From the cell containing the given text, extract its center point as [X, Y] coordinate. 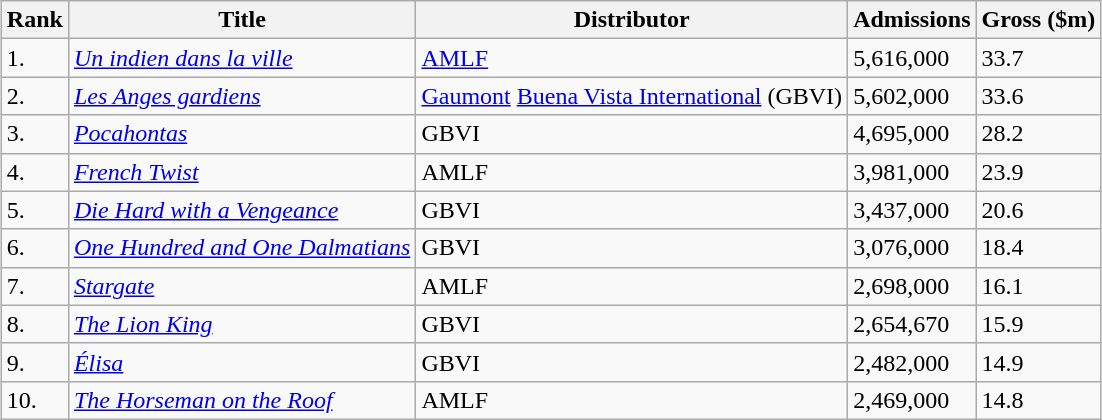
Die Hard with a Vengeance [242, 210]
33.6 [1038, 96]
Admissions [912, 20]
16.1 [1038, 286]
23.9 [1038, 172]
33.7 [1038, 58]
5,616,000 [912, 58]
8. [34, 324]
2,698,000 [912, 286]
3. [34, 134]
15.9 [1038, 324]
2. [34, 96]
One Hundred and One Dalmatians [242, 248]
Gaumont Buena Vista International (GBVI) [632, 96]
The Lion King [242, 324]
2,654,670 [912, 324]
Gross ($m) [1038, 20]
1. [34, 58]
28.2 [1038, 134]
Élisa [242, 362]
3,437,000 [912, 210]
3,981,000 [912, 172]
Un indien dans la ville [242, 58]
Title [242, 20]
Distributor [632, 20]
10. [34, 400]
14.9 [1038, 362]
4,695,000 [912, 134]
Les Anges gardiens [242, 96]
Stargate [242, 286]
7. [34, 286]
The Horseman on the Roof [242, 400]
2,482,000 [912, 362]
5. [34, 210]
Rank [34, 20]
French Twist [242, 172]
5,602,000 [912, 96]
4. [34, 172]
6. [34, 248]
3,076,000 [912, 248]
20.6 [1038, 210]
14.8 [1038, 400]
18.4 [1038, 248]
9. [34, 362]
2,469,000 [912, 400]
Pocahontas [242, 134]
